From the cell containing the given text, extract its center point as (x, y) coordinate. 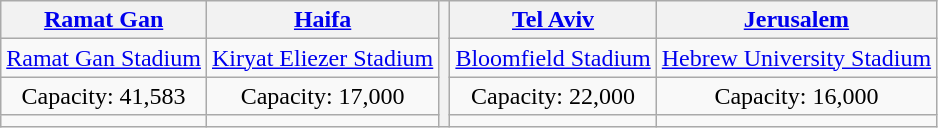
Bloomfield Stadium (553, 58)
Tel Aviv (553, 20)
Capacity: 22,000 (553, 96)
Capacity: 16,000 (796, 96)
Haifa (322, 20)
Ramat Gan Stadium (104, 58)
Capacity: 17,000 (322, 96)
Hebrew University Stadium (796, 58)
Kiryat Eliezer Stadium (322, 58)
Capacity: 41,583 (104, 96)
Jerusalem (796, 20)
Ramat Gan (104, 20)
